Identify which cell holds the provided text, then report its (x, y) central coordinate. 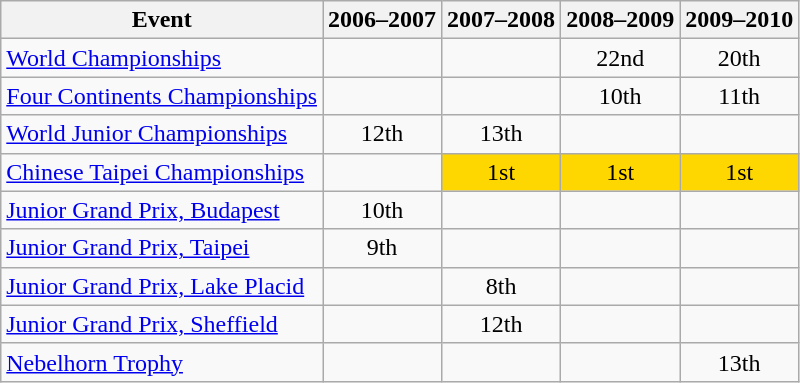
World Championships (162, 58)
World Junior Championships (162, 134)
Junior Grand Prix, Sheffield (162, 324)
Nebelhorn Trophy (162, 362)
Junior Grand Prix, Budapest (162, 210)
Junior Grand Prix, Taipei (162, 248)
Junior Grand Prix, Lake Placid (162, 286)
Chinese Taipei Championships (162, 172)
2006–2007 (382, 20)
9th (382, 248)
20th (740, 58)
2009–2010 (740, 20)
2007–2008 (502, 20)
11th (740, 96)
Event (162, 20)
Four Continents Championships (162, 96)
8th (502, 286)
2008–2009 (620, 20)
22nd (620, 58)
